Provide the [X, Y] coordinate of the cell's center where the given text is located.  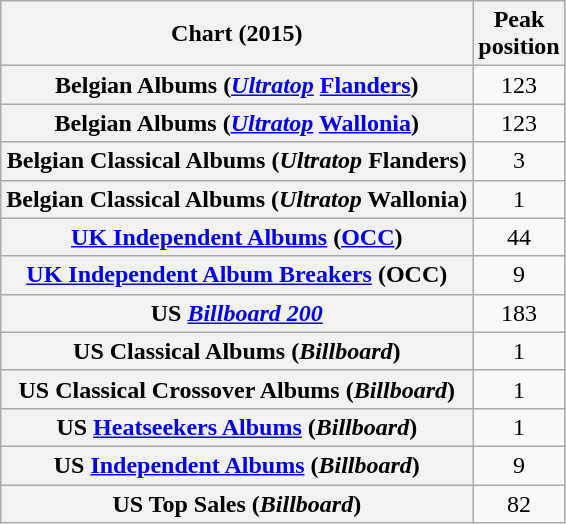
UK Independent Album Breakers (OCC) [237, 275]
US Independent Albums (Billboard) [237, 465]
Belgian Classical Albums (Ultratop Flanders) [237, 161]
UK Independent Albums (OCC) [237, 237]
US Top Sales (Billboard) [237, 503]
Belgian Classical Albums (Ultratop Wallonia) [237, 199]
Belgian Albums (Ultratop Flanders) [237, 85]
183 [519, 313]
US Billboard 200 [237, 313]
82 [519, 503]
3 [519, 161]
US Classical Crossover Albums (Billboard) [237, 389]
Chart (2015) [237, 34]
US Heatseekers Albums (Billboard) [237, 427]
US Classical Albums (Billboard) [237, 351]
Peakposition [519, 34]
44 [519, 237]
Belgian Albums (Ultratop Wallonia) [237, 123]
